Output the (X, Y) coordinate of the center of the cell containing the given text.  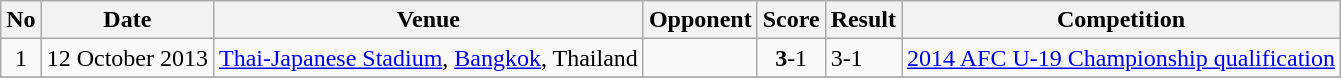
Competition (1122, 20)
Result (863, 20)
Opponent (700, 20)
Date (127, 20)
Score (791, 20)
12 October 2013 (127, 58)
1 (21, 58)
2014 AFC U-19 Championship qualification (1122, 58)
Thai-Japanese Stadium, Bangkok, Thailand (429, 58)
No (21, 20)
Venue (429, 20)
